For the text-containing cell, return its midpoint in [x, y] coordinate format. 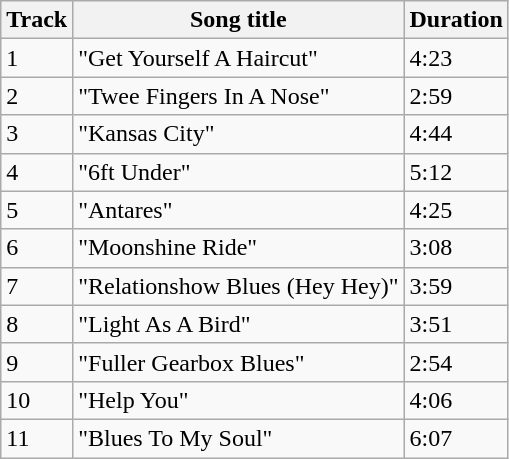
3 [37, 134]
"Fuller Gearbox Blues" [238, 362]
2 [37, 96]
3:08 [456, 248]
"Get Yourself A Haircut" [238, 58]
4:25 [456, 210]
Song title [238, 20]
8 [37, 324]
"Light As A Bird" [238, 324]
5:12 [456, 172]
9 [37, 362]
2:54 [456, 362]
4:23 [456, 58]
"Blues To My Soul" [238, 438]
"Relationshow Blues (Hey Hey)" [238, 286]
"Help You" [238, 400]
6 [37, 248]
4:06 [456, 400]
6:07 [456, 438]
3:51 [456, 324]
4:44 [456, 134]
11 [37, 438]
"Twee Fingers In A Nose" [238, 96]
"6ft Under" [238, 172]
5 [37, 210]
10 [37, 400]
3:59 [456, 286]
"Antares" [238, 210]
4 [37, 172]
2:59 [456, 96]
Duration [456, 20]
"Moonshine Ride" [238, 248]
1 [37, 58]
7 [37, 286]
"Kansas City" [238, 134]
Track [37, 20]
